Pinpoint the cell where the given text exists, returning its (x, y) midpoint coordinate. 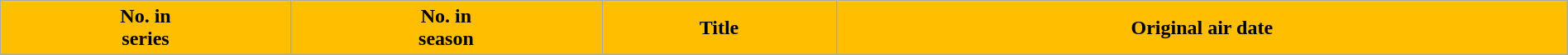
No. inseries (146, 28)
Original air date (1202, 28)
No. inseason (446, 28)
Title (719, 28)
